Determine the [x, y] coordinate at the center of the cell enclosing the given text.  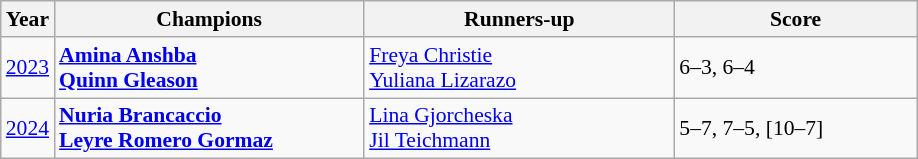
2023 [28, 68]
6–3, 6–4 [796, 68]
Lina Gjorcheska Jil Teichmann [519, 128]
Amina Anshba Quinn Gleason [209, 68]
Freya Christie Yuliana Lizarazo [519, 68]
Year [28, 19]
Score [796, 19]
Runners-up [519, 19]
2024 [28, 128]
5–7, 7–5, [10–7] [796, 128]
Nuria Brancaccio Leyre Romero Gormaz [209, 128]
Champions [209, 19]
